Return [x, y] of the center of cell containing provided text 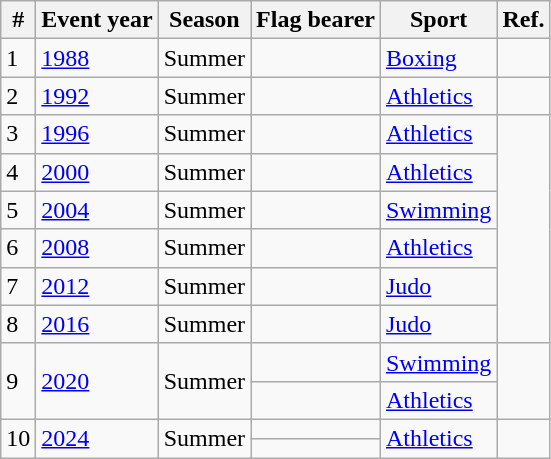
2024 [97, 438]
10 [18, 438]
2 [18, 96]
7 [18, 286]
Sport [438, 20]
2008 [97, 248]
Boxing [438, 58]
Event year [97, 20]
# [18, 20]
Ref. [524, 20]
6 [18, 248]
3 [18, 134]
2020 [97, 381]
1 [18, 58]
1992 [97, 96]
2000 [97, 172]
1996 [97, 134]
8 [18, 324]
Season [204, 20]
2004 [97, 210]
2012 [97, 286]
Flag bearer [316, 20]
1988 [97, 58]
5 [18, 210]
9 [18, 381]
4 [18, 172]
2016 [97, 324]
